Detect which cell encompasses the target text, then output its (x, y) center coordinate. 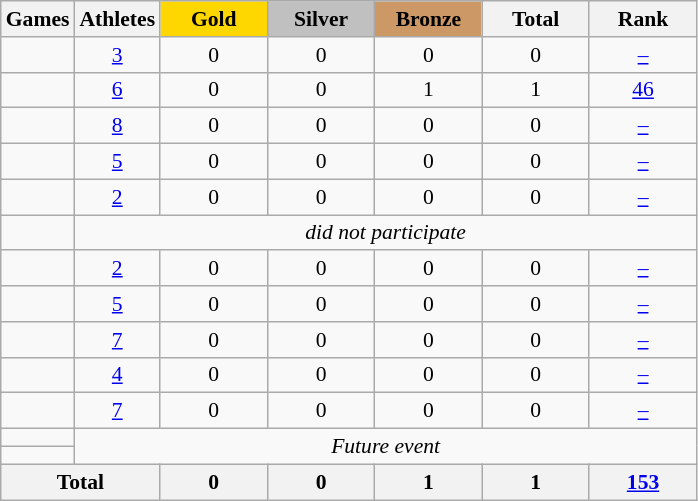
6 (117, 90)
Athletes (117, 19)
did not participate (385, 233)
Gold (214, 19)
Future event (385, 447)
46 (642, 90)
4 (117, 375)
Rank (642, 19)
153 (642, 482)
Bronze (428, 19)
Games (38, 19)
Silver (320, 19)
3 (117, 55)
8 (117, 126)
